Detect which cell encompasses the target text, then output its (X, Y) center coordinate. 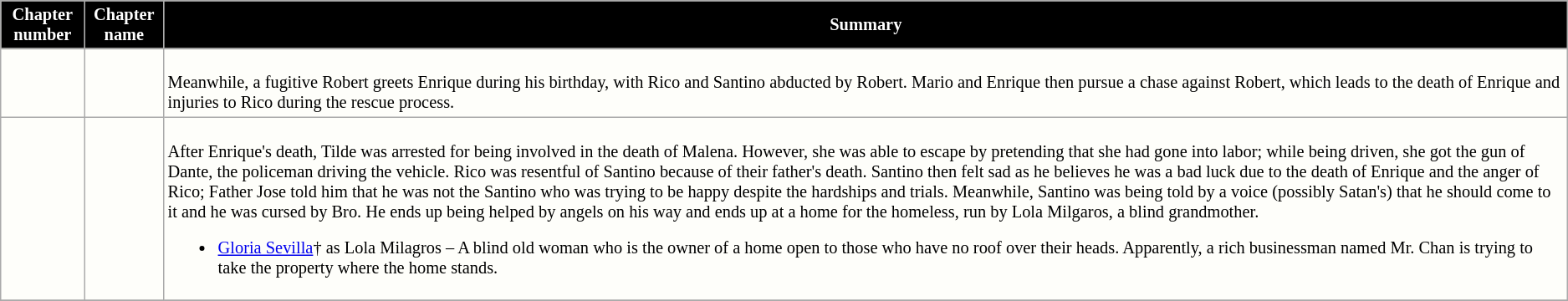
Chapter number (43, 24)
Chapter name (124, 24)
Summary (866, 24)
